Search for the cell housing the specified text and yield its (x, y) center coordinate. 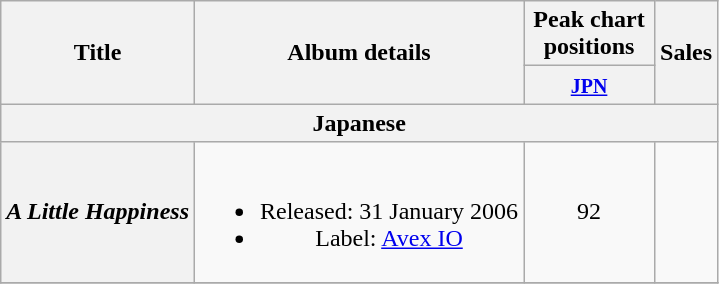
Sales (686, 52)
A Little Happiness (98, 212)
Peak chart positions (590, 34)
JPN (590, 85)
Released: 31 January 2006Label: Avex IO (360, 212)
92 (590, 212)
Title (98, 52)
Album details (360, 52)
Japanese (360, 123)
